Output the (X, Y) coordinate of the center of the cell containing the given text.  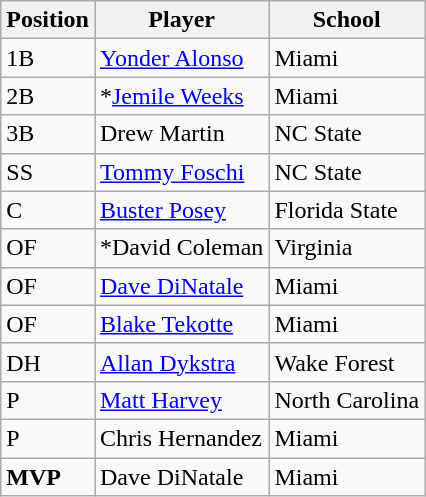
*David Coleman (181, 248)
3B (48, 134)
Chris Hernandez (181, 438)
Blake Tekotte (181, 324)
Player (181, 20)
DH (48, 362)
C (48, 210)
2B (48, 96)
Position (48, 20)
1B (48, 58)
*Jemile Weeks (181, 96)
Florida State (347, 210)
Yonder Alonso (181, 58)
School (347, 20)
Tommy Foschi (181, 172)
North Carolina (347, 400)
Wake Forest (347, 362)
Drew Martin (181, 134)
Buster Posey (181, 210)
SS (48, 172)
Allan Dykstra (181, 362)
Virginia (347, 248)
Matt Harvey (181, 400)
MVP (48, 477)
